Extract the (X, Y) coordinate from the center of the cell holding the provided text.  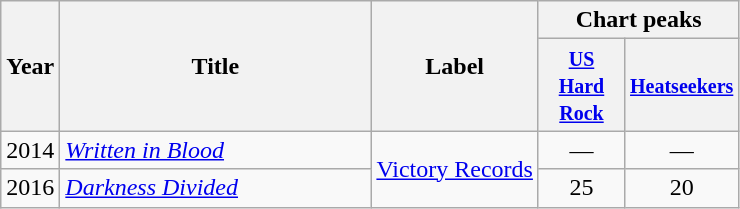
Year (30, 66)
Heatseekers (682, 85)
US Hard Rock (581, 85)
Darkness Divided (216, 188)
Written in Blood (216, 150)
Label (455, 66)
25 (581, 188)
2014 (30, 150)
Victory Records (455, 169)
Chart peaks (638, 20)
20 (682, 188)
2016 (30, 188)
Title (216, 66)
